Return the (x, y) coordinate for the center point of the cell that contains the specified text.  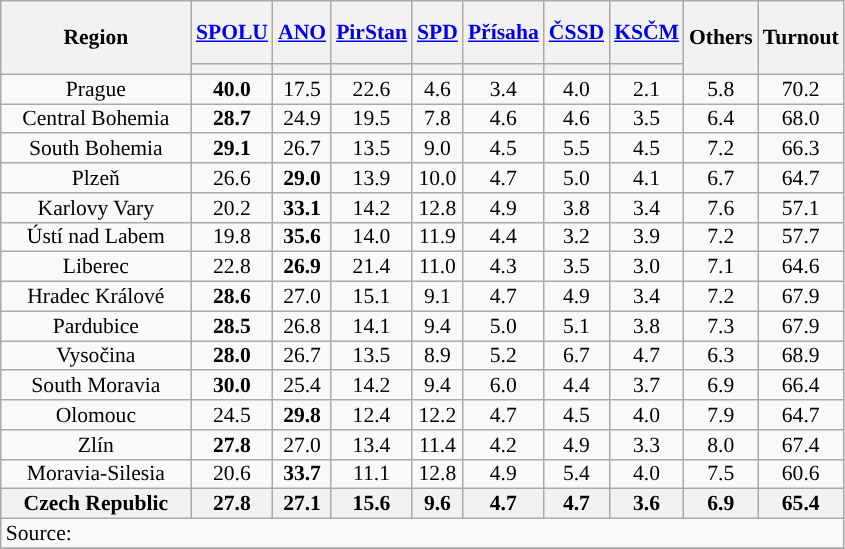
Plzeň (96, 178)
17.5 (302, 89)
70.2 (801, 89)
66.4 (801, 386)
3.7 (646, 386)
8.0 (721, 445)
7.9 (721, 415)
Turnout (801, 38)
11.4 (438, 445)
South Bohemia (96, 149)
7.6 (721, 208)
6.3 (721, 356)
Region (96, 38)
11.9 (438, 237)
10.0 (438, 178)
24.5 (232, 415)
5.1 (576, 326)
12.2 (438, 415)
8.9 (438, 356)
14.1 (372, 326)
33.1 (302, 208)
3.0 (646, 267)
57.1 (801, 208)
19.5 (372, 119)
4.2 (504, 445)
Pardubice (96, 326)
Karlovy Vary (96, 208)
4.1 (646, 178)
7.8 (438, 119)
Prague (96, 89)
28.0 (232, 356)
7.3 (721, 326)
15.6 (372, 504)
67.4 (801, 445)
19.8 (232, 237)
3.2 (576, 237)
21.4 (372, 267)
Olomouc (96, 415)
9.0 (438, 149)
5.5 (576, 149)
7.1 (721, 267)
68.0 (801, 119)
25.4 (302, 386)
26.8 (302, 326)
2.1 (646, 89)
13.9 (372, 178)
27.1 (302, 504)
3.6 (646, 504)
26.6 (232, 178)
11.0 (438, 267)
Others (721, 38)
Moravia-Silesia (96, 474)
Zlín (96, 445)
57.7 (801, 237)
9.6 (438, 504)
ANO (302, 32)
33.7 (302, 474)
30.0 (232, 386)
26.9 (302, 267)
28.5 (232, 326)
22.6 (372, 89)
6.4 (721, 119)
Hradec Králové (96, 297)
KSČM (646, 32)
29.0 (302, 178)
SPOLU (232, 32)
7.5 (721, 474)
66.3 (801, 149)
Central Bohemia (96, 119)
Vysočina (96, 356)
28.6 (232, 297)
29.8 (302, 415)
65.4 (801, 504)
4.3 (504, 267)
SPD (438, 32)
60.6 (801, 474)
20.6 (232, 474)
29.1 (232, 149)
64.6 (801, 267)
40.0 (232, 89)
24.9 (302, 119)
35.6 (302, 237)
Liberec (96, 267)
15.1 (372, 297)
3.9 (646, 237)
68.9 (801, 356)
ČSSD (576, 32)
Ústí nad Labem (96, 237)
20.2 (232, 208)
14.0 (372, 237)
Přísaha (504, 32)
22.8 (232, 267)
5.4 (576, 474)
9.1 (438, 297)
11.1 (372, 474)
5.2 (504, 356)
Czech Republic (96, 504)
PirStan (372, 32)
28.7 (232, 119)
Source: (422, 534)
South Moravia (96, 386)
6.0 (504, 386)
3.3 (646, 445)
12.4 (372, 415)
13.4 (372, 445)
5.8 (721, 89)
